Find where the given text appears and provide that cell's center as [X, Y] coordinate. 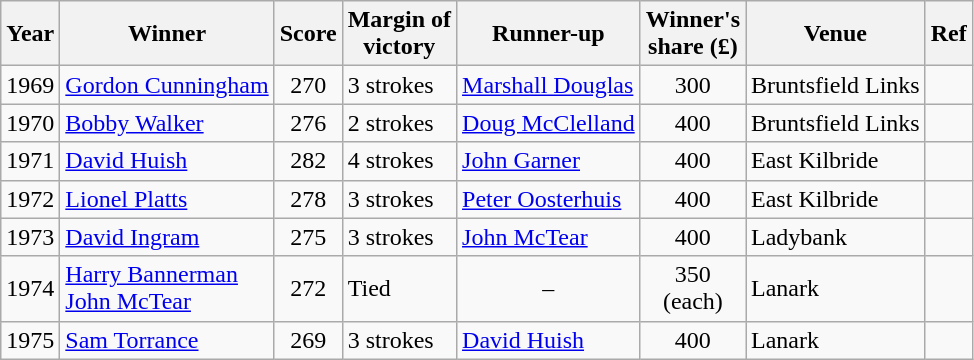
Venue [836, 34]
Tied [399, 288]
Ladybank [836, 237]
David Ingram [167, 237]
Gordon Cunningham [167, 85]
272 [308, 288]
– [549, 288]
Year [30, 34]
1973 [30, 237]
270 [308, 85]
276 [308, 123]
1969 [30, 85]
282 [308, 161]
Ref [948, 34]
1971 [30, 161]
269 [308, 340]
2 strokes [399, 123]
4 strokes [399, 161]
Harry Bannerman John McTear [167, 288]
Margin ofvictory [399, 34]
Peter Oosterhuis [549, 199]
275 [308, 237]
1975 [30, 340]
Winner'sshare (£) [692, 34]
John Garner [549, 161]
350(each) [692, 288]
Runner-up [549, 34]
Marshall Douglas [549, 85]
1972 [30, 199]
Winner [167, 34]
1970 [30, 123]
Lionel Platts [167, 199]
278 [308, 199]
John McTear [549, 237]
1974 [30, 288]
Score [308, 34]
300 [692, 85]
Doug McClelland [549, 123]
Bobby Walker [167, 123]
Sam Torrance [167, 340]
